Return the [x, y] coordinate for the center point of the cell that contains the specified text.  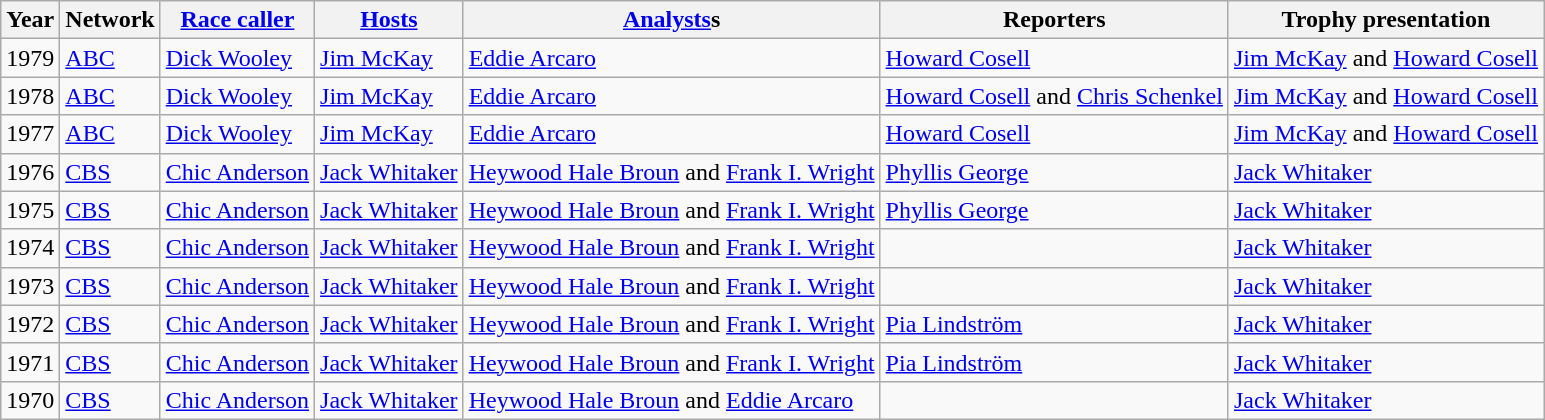
Analystss [672, 20]
1978 [30, 96]
1975 [30, 210]
Trophy presentation [1386, 20]
1974 [30, 248]
Heywood Hale Broun and Eddie Arcaro [672, 400]
1972 [30, 324]
Howard Cosell and Chris Schenkel [1054, 96]
1976 [30, 172]
1973 [30, 286]
Hosts [390, 20]
Year [30, 20]
1977 [30, 134]
1979 [30, 58]
1970 [30, 400]
Reporters [1054, 20]
Network [110, 20]
1971 [30, 362]
Race caller [237, 20]
